Capture the cell that displays the provided text and extract its [x, y] central coordinate. 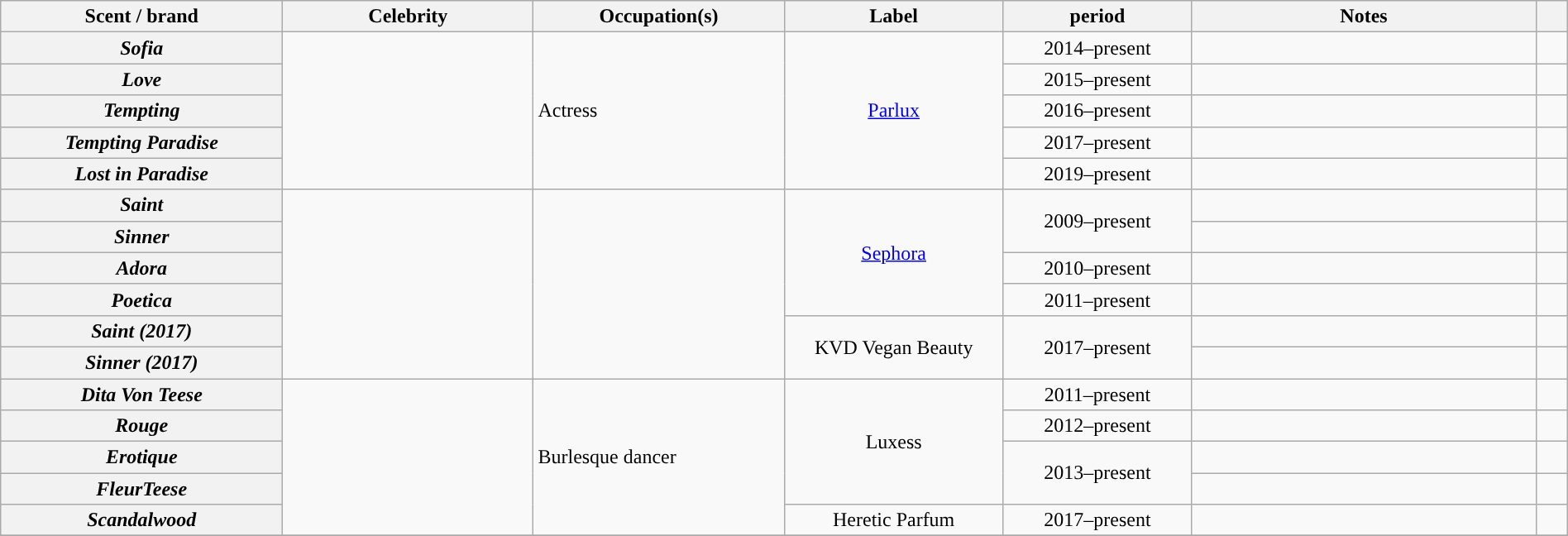
Scandalwood [142, 520]
Celebrity [409, 17]
2019–present [1097, 174]
Poetica [142, 299]
2010–present [1097, 268]
Saint [142, 205]
Burlesque dancer [658, 457]
Scent / brand [142, 17]
Sinner (2017) [142, 362]
Adora [142, 268]
Sofia [142, 48]
Occupation(s) [658, 17]
Rouge [142, 426]
Erotique [142, 457]
Dita Von Teese [142, 395]
Saint (2017) [142, 331]
Heretic Parfum [893, 520]
2009–present [1097, 221]
Notes [1365, 17]
2013–present [1097, 473]
2012–present [1097, 426]
Tempting [142, 111]
2015–present [1097, 79]
Love [142, 79]
KVD Vegan Beauty [893, 347]
Lost in Paradise [142, 174]
2014–present [1097, 48]
FleurTeese [142, 489]
Luxess [893, 442]
Sephora [893, 252]
Sinner [142, 237]
Label [893, 17]
Actress [658, 111]
2016–present [1097, 111]
Parlux [893, 111]
Tempting Paradise [142, 142]
period [1097, 17]
